Extract the [x, y] coordinate from the center of the cell holding the provided text.  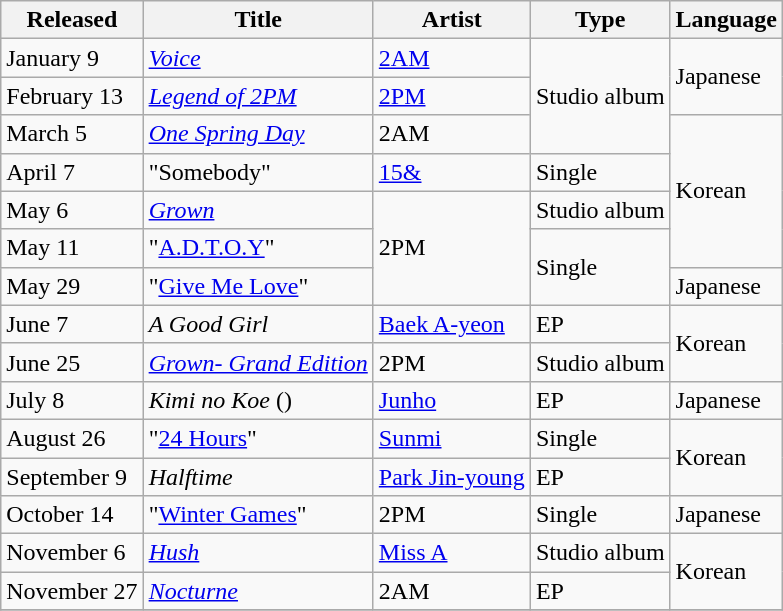
Artist [452, 20]
Kimi no Koe () [258, 400]
June 7 [72, 324]
"24 Hours" [258, 438]
"Somebody" [258, 172]
Park Jin-young [452, 477]
Miss A [452, 553]
Language [726, 20]
Legend of 2PM [258, 96]
One Spring Day [258, 134]
January 9 [72, 58]
November 6 [72, 553]
May 11 [72, 248]
October 14 [72, 515]
Grown- Grand Edition [258, 362]
November 27 [72, 591]
Type [600, 20]
September 9 [72, 477]
Baek A-yeon [452, 324]
March 5 [72, 134]
May 6 [72, 210]
"Give Me Love" [258, 286]
A Good Girl [258, 324]
Voice [258, 58]
February 13 [72, 96]
Sunmi [452, 438]
August 26 [72, 438]
Title [258, 20]
Released [72, 20]
Grown [258, 210]
May 29 [72, 286]
Halftime [258, 477]
Nocturne [258, 591]
June 25 [72, 362]
Junho [452, 400]
Hush [258, 553]
"A.D.T.O.Y" [258, 248]
"Winter Games" [258, 515]
15& [452, 172]
April 7 [72, 172]
July 8 [72, 400]
